Find where the given text appears and provide that cell's center as [x, y] coordinate. 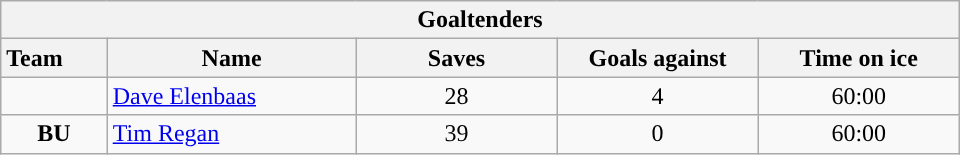
Saves [456, 58]
Name [232, 58]
BU [54, 134]
Goaltenders [480, 20]
Tim Regan [232, 134]
39 [456, 134]
28 [456, 96]
Goals against [658, 58]
Dave Elenbaas [232, 96]
Time on ice [858, 58]
0 [658, 134]
Team [54, 58]
4 [658, 96]
